Pinpoint the cell where the given text exists, returning its (x, y) midpoint coordinate. 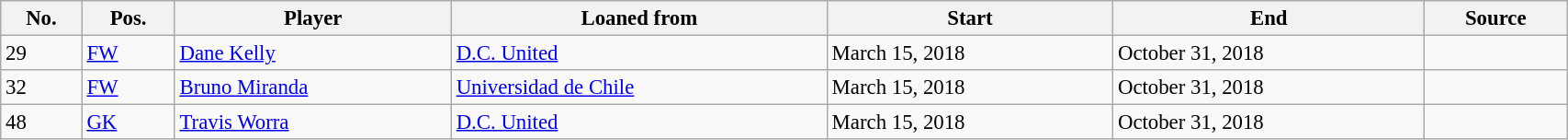
48 (41, 122)
Travis Worra (312, 122)
Start (970, 18)
GK (129, 122)
End (1269, 18)
32 (41, 87)
Bruno Miranda (312, 87)
29 (41, 53)
Pos. (129, 18)
Universidad de Chile (639, 87)
Dane Kelly (312, 53)
Player (312, 18)
Loaned from (639, 18)
No. (41, 18)
Source (1495, 18)
